Determine the [X, Y] coordinate at the center of the cell enclosing the given text.  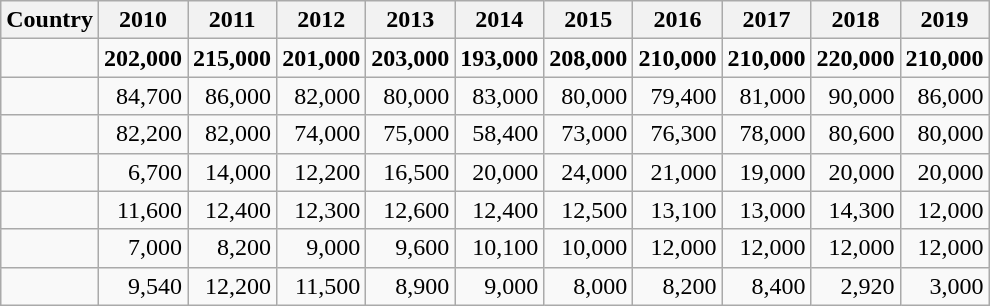
215,000 [232, 58]
2011 [232, 20]
75,000 [410, 134]
90,000 [856, 96]
74,000 [322, 134]
14,300 [856, 210]
201,000 [322, 58]
24,000 [588, 172]
7,000 [142, 248]
2015 [588, 20]
202,000 [142, 58]
19,000 [766, 172]
12,300 [322, 210]
78,000 [766, 134]
21,000 [678, 172]
Country [50, 20]
2,920 [856, 286]
3,000 [944, 286]
73,000 [588, 134]
193,000 [500, 58]
2017 [766, 20]
9,600 [410, 248]
2010 [142, 20]
11,600 [142, 210]
2012 [322, 20]
208,000 [588, 58]
11,500 [322, 286]
13,000 [766, 210]
203,000 [410, 58]
58,400 [500, 134]
9,540 [142, 286]
2018 [856, 20]
2013 [410, 20]
8,400 [766, 286]
12,600 [410, 210]
13,100 [678, 210]
14,000 [232, 172]
84,700 [142, 96]
12,500 [588, 210]
81,000 [766, 96]
80,600 [856, 134]
82,200 [142, 134]
2014 [500, 20]
83,000 [500, 96]
10,000 [588, 248]
8,900 [410, 286]
6,700 [142, 172]
79,400 [678, 96]
16,500 [410, 172]
10,100 [500, 248]
76,300 [678, 134]
2016 [678, 20]
2019 [944, 20]
220,000 [856, 58]
8,000 [588, 286]
